Search for the cell housing the specified text and yield its (X, Y) center coordinate. 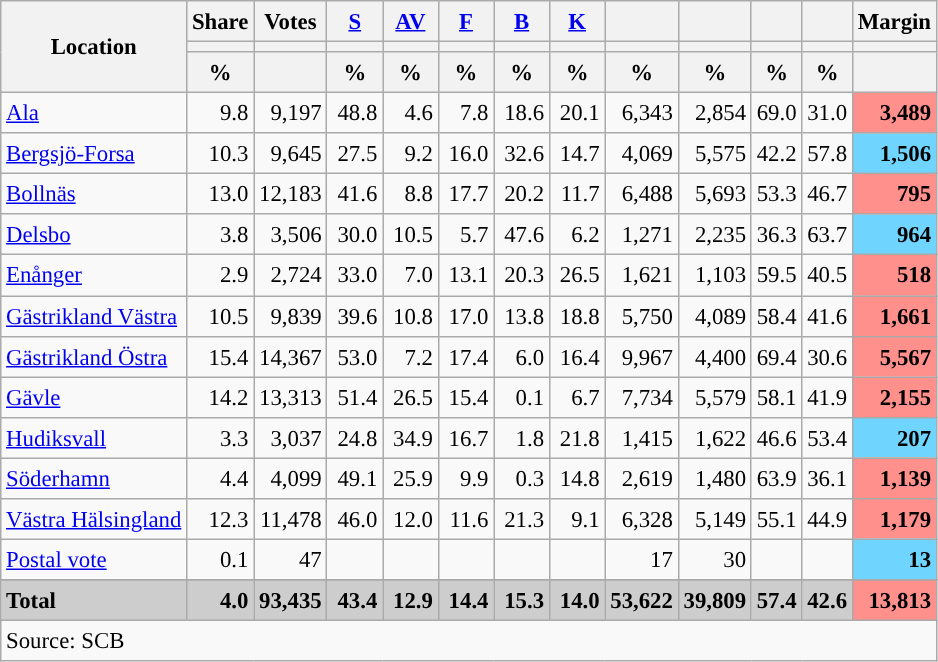
9.1 (577, 520)
69.0 (776, 114)
63.7 (827, 234)
5,575 (714, 154)
10.8 (411, 316)
1,415 (642, 438)
8.8 (411, 194)
F (466, 22)
4,099 (290, 478)
Ala (94, 114)
18.8 (577, 316)
795 (894, 194)
5,750 (642, 316)
5,693 (714, 194)
7.8 (466, 114)
57.8 (827, 154)
42.6 (827, 600)
4.6 (411, 114)
20.2 (522, 194)
51.4 (355, 398)
0.3 (522, 478)
3.3 (220, 438)
30.0 (355, 234)
13.8 (522, 316)
4.0 (220, 600)
12.3 (220, 520)
14.4 (466, 600)
63.9 (776, 478)
Delsbo (94, 234)
55.1 (776, 520)
20.1 (577, 114)
1,139 (894, 478)
12,183 (290, 194)
21.8 (577, 438)
2,619 (642, 478)
Hudiksvall (94, 438)
518 (894, 276)
Bergsjö-Forsa (94, 154)
24.8 (355, 438)
9,197 (290, 114)
1.8 (522, 438)
3,037 (290, 438)
17.7 (466, 194)
33.0 (355, 276)
5,579 (714, 398)
30.6 (827, 356)
58.1 (776, 398)
Total (94, 600)
13.0 (220, 194)
46.6 (776, 438)
53,622 (642, 600)
Västra Hälsingland (94, 520)
2.9 (220, 276)
11.7 (577, 194)
9.8 (220, 114)
6.2 (577, 234)
27.5 (355, 154)
93,435 (290, 600)
57.4 (776, 600)
17.4 (466, 356)
1,179 (894, 520)
16.7 (466, 438)
17 (642, 560)
B (522, 22)
16.0 (466, 154)
1,506 (894, 154)
Gästrikland Östra (94, 356)
7,734 (642, 398)
Enånger (94, 276)
25.9 (411, 478)
1,480 (714, 478)
53.0 (355, 356)
13,813 (894, 600)
32.6 (522, 154)
1,621 (642, 276)
AV (411, 22)
14,367 (290, 356)
20.3 (522, 276)
40.5 (827, 276)
1,271 (642, 234)
6,343 (642, 114)
9,839 (290, 316)
3,506 (290, 234)
5.7 (466, 234)
11.6 (466, 520)
1,622 (714, 438)
1,661 (894, 316)
Postal vote (94, 560)
7.2 (411, 356)
Söderhamn (94, 478)
12.0 (411, 520)
2,235 (714, 234)
21.3 (522, 520)
15.3 (522, 600)
9.2 (411, 154)
43.4 (355, 600)
14.8 (577, 478)
59.5 (776, 276)
1,103 (714, 276)
30 (714, 560)
49.1 (355, 478)
3,489 (894, 114)
14.2 (220, 398)
31.0 (827, 114)
S (355, 22)
Gävle (94, 398)
14.7 (577, 154)
4,089 (714, 316)
Gästrikland Västra (94, 316)
58.4 (776, 316)
16.4 (577, 356)
964 (894, 234)
13 (894, 560)
4,069 (642, 154)
4.4 (220, 478)
39,809 (714, 600)
48.8 (355, 114)
5,149 (714, 520)
42.2 (776, 154)
18.6 (522, 114)
53.4 (827, 438)
46.0 (355, 520)
2,854 (714, 114)
36.1 (827, 478)
3.8 (220, 234)
2,724 (290, 276)
Bollnäs (94, 194)
13,313 (290, 398)
6,488 (642, 194)
Share (220, 22)
36.3 (776, 234)
11,478 (290, 520)
41.9 (827, 398)
10.3 (220, 154)
4,400 (714, 356)
2,155 (894, 398)
14.0 (577, 600)
6.7 (577, 398)
Margin (894, 22)
44.9 (827, 520)
53.3 (776, 194)
K (577, 22)
6,328 (642, 520)
Source: SCB (469, 640)
34.9 (411, 438)
9,645 (290, 154)
69.4 (776, 356)
Votes (290, 22)
6.0 (522, 356)
47.6 (522, 234)
9.9 (466, 478)
47 (290, 560)
46.7 (827, 194)
39.6 (355, 316)
9,967 (642, 356)
207 (894, 438)
Location (94, 47)
12.9 (411, 600)
7.0 (411, 276)
13.1 (466, 276)
17.0 (466, 316)
5,567 (894, 356)
